Identify which cell holds the provided text, then report its [X, Y] central coordinate. 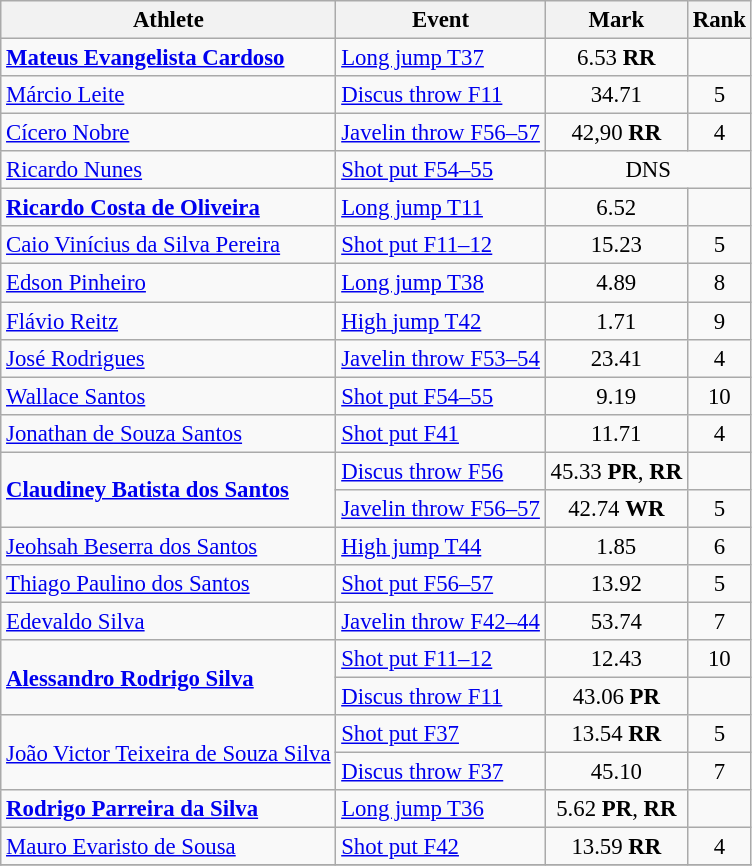
Márcio Leite [168, 95]
12.43 [616, 659]
Long jump T11 [440, 208]
Mateus Evangelista Cardoso [168, 58]
Jeohsah Beserra dos Santos [168, 546]
Long jump T36 [440, 809]
Edson Pinheiro [168, 283]
6.52 [616, 208]
1.71 [616, 321]
Athlete [168, 20]
13.92 [616, 584]
45.10 [616, 772]
15.23 [616, 245]
45.33 PR, RR [616, 471]
Alessandro Rodrigo Silva [168, 678]
Wallace Santos [168, 396]
9.19 [616, 396]
High jump T44 [440, 546]
João Victor Teixeira de Souza Silva [168, 752]
DNS [648, 170]
11.71 [616, 433]
6 [719, 546]
6.53 RR [616, 58]
Shot put F41 [440, 433]
Shot put F56–57 [440, 584]
42,90 RR [616, 133]
23.41 [616, 358]
53.74 [616, 621]
Rodrigo Parreira da Silva [168, 809]
1.85 [616, 546]
Shot put F42 [440, 847]
Javelin throw F42–44 [440, 621]
8 [719, 283]
Thiago Paulino dos Santos [168, 584]
Mauro Evaristo de Sousa [168, 847]
13.59 RR [616, 847]
Claudiney Batista dos Santos [168, 490]
High jump T42 [440, 321]
Mark [616, 20]
Javelin throw F53–54 [440, 358]
9 [719, 321]
Discus throw F37 [440, 772]
Ricardo Nunes [168, 170]
Caio Vinícius da Silva Pereira [168, 245]
Edevaldo Silva [168, 621]
Ricardo Costa de Oliveira [168, 208]
42.74 WR [616, 509]
Discus throw F56 [440, 471]
Shot put F37 [440, 734]
Cícero Nobre [168, 133]
Long jump T38 [440, 283]
4.89 [616, 283]
José Rodrigues [168, 358]
Flávio Reitz [168, 321]
Long jump T37 [440, 58]
13.54 RR [616, 734]
Rank [719, 20]
Jonathan de Souza Santos [168, 433]
43.06 PR [616, 697]
34.71 [616, 95]
5.62 PR, RR [616, 809]
Event [440, 20]
